Return the (X, Y) coordinate for the center point of the cell that contains the specified text.  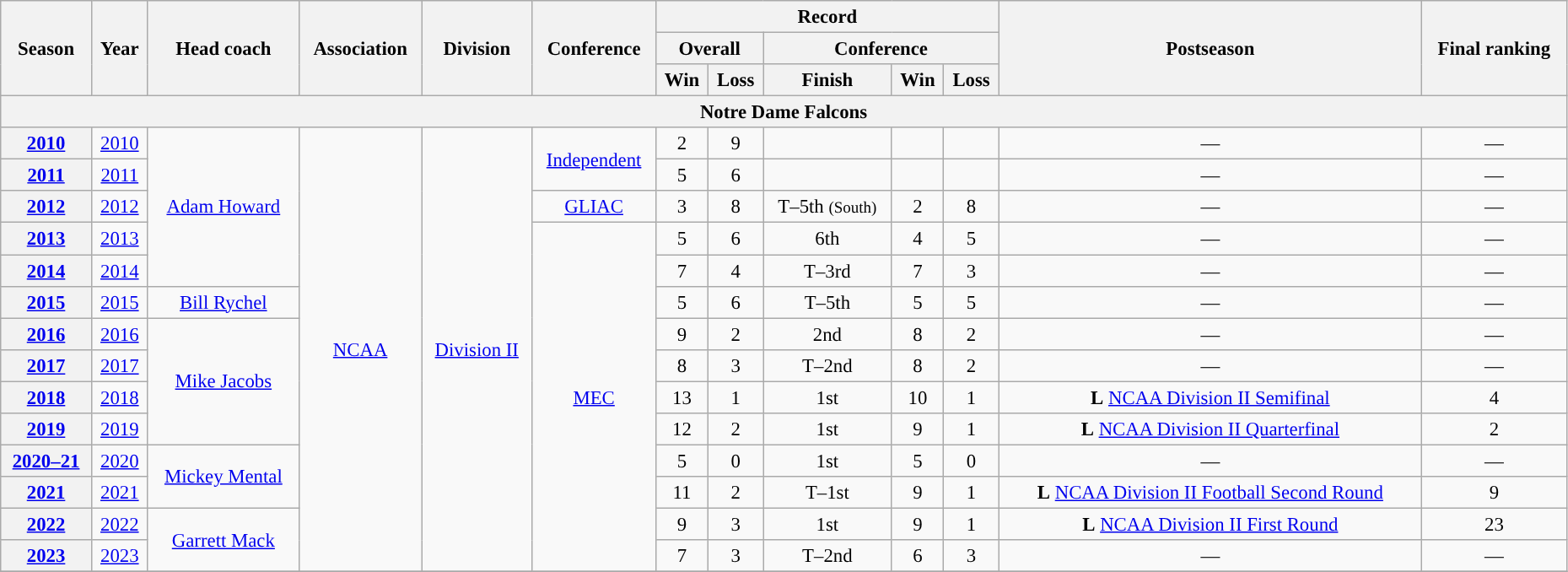
2020 (120, 461)
Garrett Mack (223, 540)
Division II (477, 349)
GLIAC (594, 207)
10 (918, 397)
L NCAA Division II Football Second Round (1210, 493)
Season (46, 49)
MEC (594, 397)
T–5th (South) (827, 207)
Year (120, 49)
Head coach (223, 49)
L NCAA Division II First Round (1210, 524)
Adam Howard (223, 207)
Overall (709, 49)
Association (359, 49)
2nd (827, 334)
Bill Rychel (223, 302)
23 (1494, 524)
11 (682, 493)
Finish (827, 80)
2020–21 (46, 461)
T–3rd (827, 271)
Final ranking (1494, 49)
NCAA (359, 349)
13 (682, 397)
6th (827, 239)
L NCAA Division II Quarterfinal (1210, 429)
Record (827, 17)
12 (682, 429)
T–5th (827, 302)
T–1st (827, 493)
Independent (594, 159)
Mickey Mental (223, 476)
Postseason (1210, 49)
L NCAA Division II Semifinal (1210, 397)
Division (477, 49)
Notre Dame Falcons (784, 112)
Mike Jacobs (223, 381)
